Provide the [x, y] coordinate of the cell's center where the given text is located.  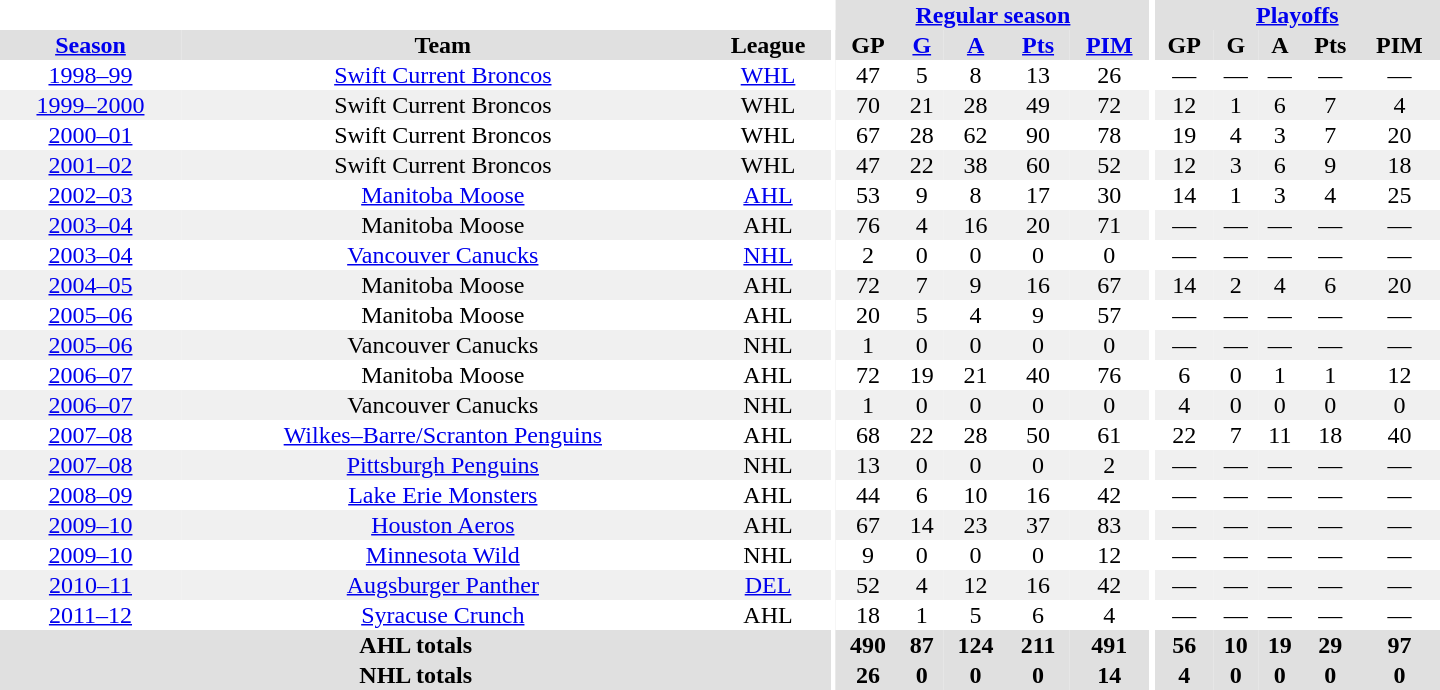
Syracuse Crunch [443, 615]
2011–12 [90, 615]
NHL totals [416, 675]
70 [868, 105]
491 [1110, 645]
23 [976, 525]
AHL totals [416, 645]
2000–01 [90, 135]
90 [1038, 135]
29 [1330, 645]
124 [976, 645]
2004–05 [90, 285]
87 [922, 645]
83 [1110, 525]
62 [976, 135]
38 [976, 165]
53 [868, 195]
Lake Erie Monsters [443, 495]
DEL [768, 585]
1999–2000 [90, 105]
68 [868, 435]
2001–02 [90, 165]
211 [1038, 645]
Wilkes–Barre/Scranton Penguins [443, 435]
2008–09 [90, 495]
25 [1400, 195]
League [768, 45]
49 [1038, 105]
61 [1110, 435]
97 [1400, 645]
78 [1110, 135]
11 [1280, 435]
Houston Aeros [443, 525]
1998–99 [90, 75]
Augsburger Panther [443, 585]
Season [90, 45]
Minnesota Wild [443, 555]
2010–11 [90, 585]
57 [1110, 315]
71 [1110, 225]
50 [1038, 435]
490 [868, 645]
37 [1038, 525]
2002–03 [90, 195]
Regular season [993, 15]
30 [1110, 195]
Playoffs [1298, 15]
60 [1038, 165]
Pittsburgh Penguins [443, 465]
56 [1184, 645]
44 [868, 495]
17 [1038, 195]
Team [443, 45]
